Return the (x, y) coordinate for the center point of the cell that contains the specified text.  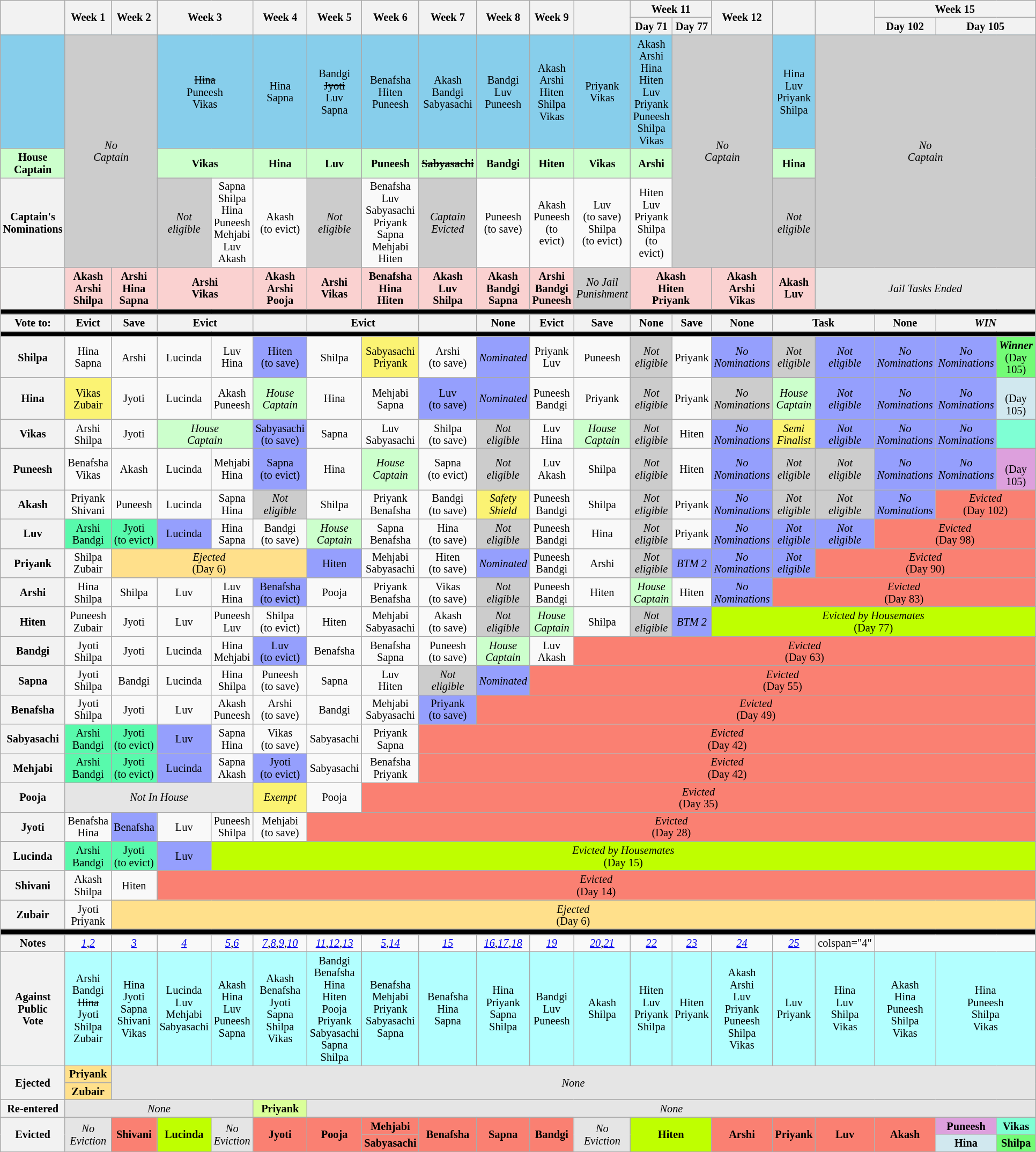
4 (184, 943)
BenafshaHina (88, 827)
SemiFinalist (794, 434)
BandgiJyotiLuvSapna (335, 92)
SapnaShilpaHinaPuneeshMehjabiLuvAkash (232, 222)
ArshiHinaSapna (134, 288)
11,12,13 (335, 943)
Day 102 (905, 26)
Jail Tasks Ended (925, 288)
HitenLuvPriyankShilpa (652, 1008)
BenafshaHinaSapna (447, 1008)
No JailPunishment (602, 288)
Akash(to save) (447, 622)
BenafshaPriyank (390, 768)
SapnaAkash (232, 768)
Arshi Bandgi Hina Jyoti Shilpa Zubair (88, 1008)
AkashHitenPriyank (671, 288)
Benafsha(to evict) (280, 592)
16,17,18 (503, 943)
Week 4 (280, 17)
JyotiPriyank (88, 915)
Sabyasachi(to save) (280, 434)
MehjabiSapna (390, 398)
AkashArshiHitenShilpaVikas (552, 92)
Notes (33, 943)
MehjabiHina (232, 469)
20,21 (602, 943)
AkashArshiVikas (742, 288)
Week 12 (742, 17)
AkashHinaLuvPuneeshSapna (232, 1008)
Evicted by Housemates(Day 15) (623, 856)
Winner(Day 105) (1016, 357)
19 (552, 943)
Evicted(Day 14) (596, 886)
Week 1 (88, 17)
BenafshaLuvSabyasachiPriyankSapnaMehjabiHiten (390, 222)
Week 7 (447, 17)
HinaPuneeshShilpaVikas (986, 1008)
Week 9 (552, 17)
PuneeshLuv (232, 622)
Hina(to save) (447, 534)
3 (134, 943)
PuneeshShilpa (232, 827)
BenafshaHitenPuneesh (390, 92)
WIN (986, 322)
Week 5 (335, 17)
HitenLuvPriyankShilpa(to evict) (652, 222)
BenafshaSapna (390, 651)
LucindaLuvMehjabiSabyasachi (184, 1008)
Week 11 (671, 9)
SafetyShield (503, 504)
LuvPriyank (794, 1008)
Evicted by Housemates(Day 77) (874, 622)
5,14 (390, 943)
15 (447, 943)
HinaMehjabi (232, 651)
Luv(to save)Shilpa(to evict) (602, 222)
AkashLuv (794, 288)
Evicted (33, 1134)
Shilpa(to evict) (280, 622)
ArshiShilpa (88, 434)
HinaPriyankSapna Shilpa (503, 1008)
AkashLuvShilpa (447, 288)
AkashArshiPooja (280, 288)
25 (794, 943)
HinaLuvPriyankShilpa (794, 92)
Luv(to save) (447, 398)
Evicted(Day 35) (698, 798)
HinaJyotiSapnaShivaniVikas (134, 1008)
AkashArshiHinaHitenLuvPriyankPuneeshShilpaVikas (652, 92)
Re-entered (33, 1109)
AkashBandgiSabyasachi (447, 92)
AkashBenafshaJyotiSapnaShilpaVikas (280, 1008)
AkashArshiLuvPriyankPuneeshShilpaVikas (742, 1008)
Day 77 (692, 26)
BenafshaHinaHiten (390, 288)
PriyankSapna (390, 739)
AgainstPublicVote (33, 1008)
Week 8 (503, 17)
PriyankLuv (552, 357)
Week 15 (955, 9)
SapnaBenafsha (390, 534)
Day 105 (986, 26)
colspan="4" (845, 943)
ArshiBandgiPuneesh (552, 288)
BandgiBenafshaHinaHitenPoojaPriyankSabyasachiSapnaShilpa (335, 1008)
Priyank(to save) (447, 710)
Shilpa(to save) (447, 434)
Evicted(Day 83) (904, 592)
ShilpaZubair (88, 563)
Captain Evicted (447, 222)
22 (652, 943)
24 (742, 943)
1,2 (88, 943)
Vote to: (33, 322)
Week 3 (205, 17)
Evicted(Day 49) (756, 710)
Evicted(Day 63) (804, 651)
Day 71 (652, 26)
5,6 (232, 943)
VikasZubair (88, 398)
HitenPriyank (692, 1008)
Task (823, 322)
Ejected (33, 1082)
PriyankVikas (602, 92)
Akash(to evict) (280, 222)
HinaLuvShilpaVikas (845, 1008)
Evicted(Day 102) (986, 504)
AkashPuneesh(to evict) (552, 222)
LuvSabyasachi (390, 434)
PriyankShivani (88, 504)
Week 2 (134, 17)
Evicted(Day 55) (783, 680)
AkashHinaPuneeshShilpaVikas (905, 1008)
Evicted(Day 28) (671, 827)
Evicted(Day 90) (925, 563)
7,8,9,10 (280, 943)
LuvHiten (390, 680)
Evicted(Day 98) (955, 534)
BenafshaVikas (88, 469)
Captain'sNominations (33, 222)
Exempt (280, 798)
Luv(to evict) (280, 651)
Not In House (159, 798)
AkashBandgiSapna (503, 288)
PuneeshZubair (88, 622)
BenafshaMehjabiPriyankSabyasachiSapna (390, 1008)
AkashArshiShilpa (88, 288)
Week 6 (390, 17)
23 (692, 943)
Mehjabi(to save) (280, 827)
SabyasachiPriyank (390, 357)
HinaPuneeshVikas (205, 92)
